Pinpoint the cell where the given text exists, returning its [X, Y] midpoint coordinate. 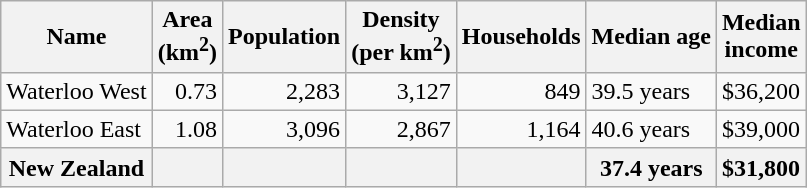
Area(km2) [187, 37]
$36,200 [761, 91]
Name [76, 37]
37.4 years [651, 167]
New Zealand [76, 167]
849 [521, 91]
2,867 [402, 129]
Waterloo East [76, 129]
2,283 [284, 91]
39.5 years [651, 91]
40.6 years [651, 129]
Density(per km2) [402, 37]
0.73 [187, 91]
Medianincome [761, 37]
Waterloo West [76, 91]
Population [284, 37]
$31,800 [761, 167]
$39,000 [761, 129]
3,096 [284, 129]
1,164 [521, 129]
3,127 [402, 91]
1.08 [187, 129]
Median age [651, 37]
Households [521, 37]
